Identify which cell holds the provided text, then report its [X, Y] central coordinate. 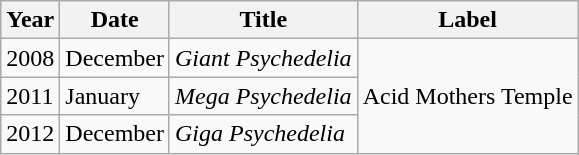
Title [263, 20]
Acid Mothers Temple [468, 96]
2012 [30, 134]
January [115, 96]
Year [30, 20]
2008 [30, 58]
Giga Psychedelia [263, 134]
2011 [30, 96]
Mega Psychedelia [263, 96]
Label [468, 20]
Date [115, 20]
Giant Psychedelia [263, 58]
